Find where the given text appears and provide that cell's center as (x, y) coordinate. 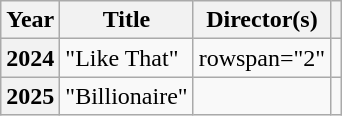
Title (126, 20)
"Billionaire" (126, 96)
Year (30, 20)
"Like That" (126, 58)
Director(s) (262, 20)
2025 (30, 96)
rowspan="2" (262, 58)
2024 (30, 58)
